Return [X, Y] of the center of cell containing provided text 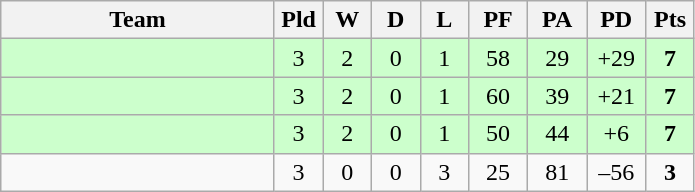
PD [616, 20]
D [396, 20]
Pts [670, 20]
Team [138, 20]
25 [498, 172]
W [348, 20]
58 [498, 58]
+21 [616, 96]
39 [558, 96]
PF [498, 20]
–56 [616, 172]
L [444, 20]
44 [558, 134]
+29 [616, 58]
+6 [616, 134]
PA [558, 20]
50 [498, 134]
60 [498, 96]
29 [558, 58]
81 [558, 172]
Pld [298, 20]
